Provide the [X, Y] coordinate of the cell's center where the given text is located.  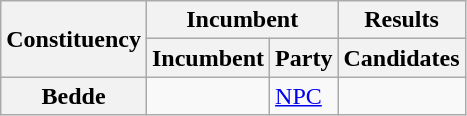
Results [402, 20]
Party [304, 58]
NPC [304, 96]
Candidates [402, 58]
Bedde [74, 96]
Constituency [74, 39]
